Output the [X, Y] coordinate of the center of the cell containing the given text.  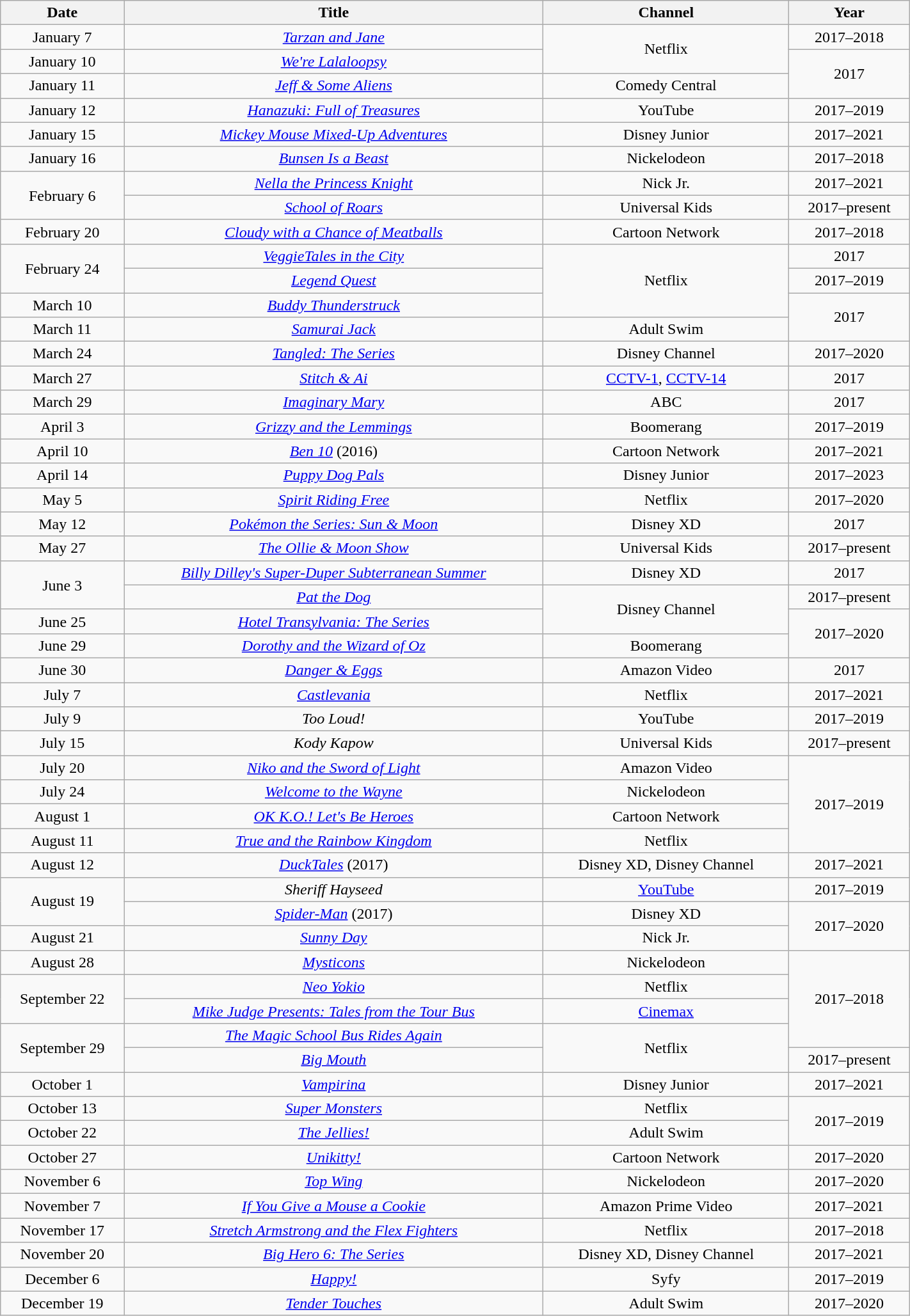
Spirit Riding Free [334, 500]
August 1 [63, 816]
Dorothy and the Wizard of Oz [334, 646]
Buddy Thunderstruck [334, 305]
October 1 [63, 1084]
Welcome to the Wayne [334, 792]
Title [334, 13]
Comedy Central [666, 86]
DuckTales (2017) [334, 865]
June 29 [63, 646]
Date [63, 13]
November 17 [63, 1230]
School of Roars [334, 207]
Bunsen Is a Beast [334, 159]
August 28 [63, 962]
January 11 [63, 86]
July 7 [63, 694]
Year [850, 13]
December 19 [63, 1303]
VeggieTales in the City [334, 256]
Syfy [666, 1279]
True and the Rainbow Kingdom [334, 841]
OK K.O.! Let's Be Heroes [334, 816]
January 7 [63, 37]
Niko and the Sword of Light [334, 768]
The Ollie & Moon Show [334, 548]
Nella the Princess Knight [334, 183]
Kody Kapow [334, 743]
November 7 [63, 1206]
Castlevania [334, 694]
Happy! [334, 1279]
June 3 [63, 585]
Tender Touches [334, 1303]
October 22 [63, 1133]
August 21 [63, 938]
Ben 10 (2016) [334, 451]
July 20 [63, 768]
Tangled: The Series [334, 354]
December 6 [63, 1279]
March 24 [63, 354]
September 29 [63, 1047]
May 12 [63, 524]
ABC [666, 402]
August 12 [63, 865]
May 27 [63, 548]
November 6 [63, 1182]
Imaginary Mary [334, 402]
Pokémon the Series: Sun & Moon [334, 524]
The Jellies! [334, 1133]
June 25 [63, 621]
March 11 [63, 329]
February 6 [63, 195]
Cloudy with a Chance of Meatballs [334, 232]
Cinemax [666, 1011]
Top Wing [334, 1182]
January 10 [63, 61]
We're Lalaloopsy [334, 61]
Big Mouth [334, 1059]
Unikitty! [334, 1157]
April 10 [63, 451]
Sheriff Hayseed [334, 889]
Hanazuki: Full of Treasures [334, 110]
November 20 [63, 1255]
March 27 [63, 378]
Sunny Day [334, 938]
Big Hero 6: The Series [334, 1255]
Stitch & Ai [334, 378]
Tarzan and Jane [334, 37]
Super Monsters [334, 1109]
The Magic School Bus Rides Again [334, 1035]
May 5 [63, 500]
Neo Yokio [334, 987]
April 3 [63, 427]
February 24 [63, 268]
July 9 [63, 719]
August 19 [63, 901]
Mysticons [334, 962]
Samurai Jack [334, 329]
March 10 [63, 305]
October 13 [63, 1109]
Hotel Transylvania: The Series [334, 621]
Mickey Mouse Mixed-Up Adventures [334, 134]
Danger & Eggs [334, 670]
If You Give a Mouse a Cookie [334, 1206]
Pat the Dog [334, 597]
Too Loud! [334, 719]
Puppy Dog Pals [334, 475]
August 11 [63, 841]
Legend Quest [334, 280]
Amazon Prime Video [666, 1206]
April 14 [63, 475]
February 20 [63, 232]
January 15 [63, 134]
2017–2023 [850, 475]
October 27 [63, 1157]
Stretch Armstrong and the Flex Fighters [334, 1230]
Vampirina [334, 1084]
January 16 [63, 159]
Jeff & Some Aliens [334, 86]
Mike Judge Presents: Tales from the Tour Bus [334, 1011]
CCTV-1, CCTV-14 [666, 378]
March 29 [63, 402]
June 30 [63, 670]
January 12 [63, 110]
September 22 [63, 999]
July 24 [63, 792]
July 15 [63, 743]
Spider-Man (2017) [334, 914]
Billy Dilley's Super-Duper Subterranean Summer [334, 573]
Grizzy and the Lemmings [334, 427]
Channel [666, 13]
